Return [X, Y] of the center of cell containing provided text 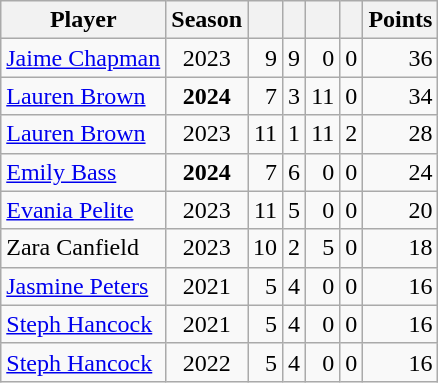
24 [400, 172]
Emily Bass [84, 172]
20 [400, 210]
Season [207, 20]
3 [294, 96]
1 [294, 134]
Jasmine Peters [84, 286]
18 [400, 248]
6 [294, 172]
Player [84, 20]
10 [266, 248]
2022 [207, 362]
Evania Pelite [84, 210]
Jaime Chapman [84, 58]
36 [400, 58]
Zara Canfield [84, 248]
34 [400, 96]
28 [400, 134]
Points [400, 20]
